Detect which cell encompasses the target text, then output its (x, y) center coordinate. 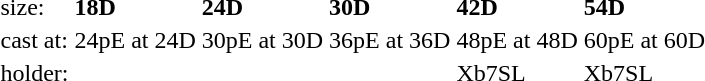
36pE at 36D (390, 40)
48pE at 48D (517, 40)
24pE at 24D (135, 40)
30pE at 30D (262, 40)
